Return the [x, y] coordinate for the center point of the cell that contains the specified text.  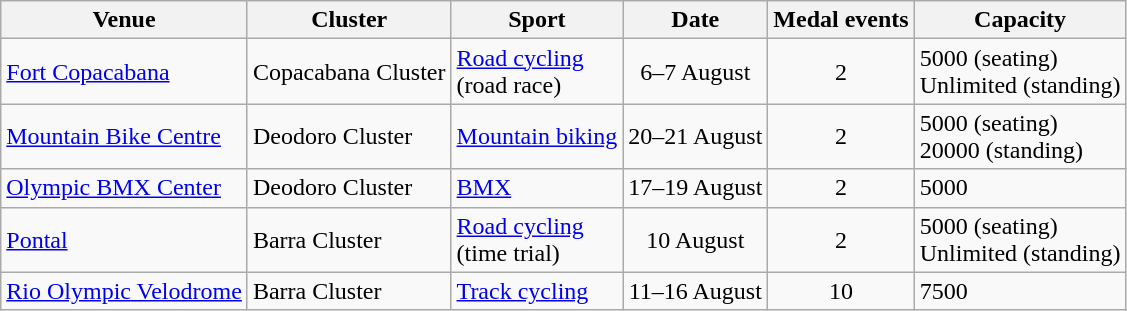
Olympic BMX Center [124, 188]
Track cycling [537, 291]
6–7 August [696, 72]
Copacabana Cluster [349, 72]
5000 (seating)20000 (standing) [1020, 136]
Medal events [841, 20]
17–19 August [696, 188]
7500 [1020, 291]
5000 [1020, 188]
Cluster [349, 20]
Mountain Bike Centre [124, 136]
Mountain biking [537, 136]
11–16 August [696, 291]
Road cycling(time trial) [537, 240]
Venue [124, 20]
Road cycling(road race) [537, 72]
Rio Olympic Velodrome [124, 291]
Fort Copacabana [124, 72]
Capacity [1020, 20]
Date [696, 20]
Sport [537, 20]
10 [841, 291]
10 August [696, 240]
BMX [537, 188]
20–21 August [696, 136]
Pontal [124, 240]
